Provide the (x, y) coordinate of the cell's center where the given text is located.  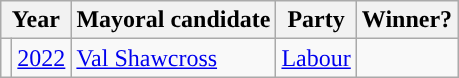
Winner? (406, 20)
Year (36, 20)
Mayoral candidate (174, 20)
Party (316, 20)
2022 (42, 58)
Val Shawcross (174, 58)
Labour (316, 58)
